For the text-containing cell, return its midpoint in (X, Y) coordinate format. 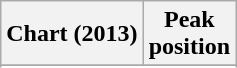
Peakposition (189, 34)
Chart (2013) (72, 34)
